Search for the cell housing the specified text and yield its [x, y] center coordinate. 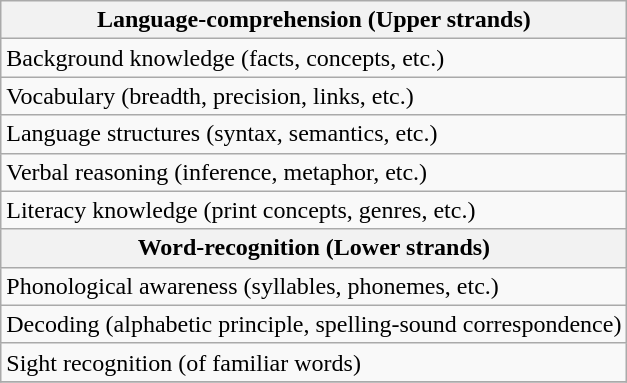
Language structures (syntax, semantics, etc.) [314, 134]
Verbal reasoning (inference, metaphor, etc.) [314, 172]
Decoding (alphabetic principle, spelling-sound correspondence) [314, 324]
Word-recognition (Lower strands) [314, 248]
Language-comprehension (Upper strands) [314, 20]
Background knowledge (facts, concepts, etc.) [314, 58]
Vocabulary (breadth, precision, links, etc.) [314, 96]
Sight recognition (of familiar words) [314, 362]
Phonological awareness (syllables, phonemes, etc.) [314, 286]
Literacy knowledge (print concepts, genres, etc.) [314, 210]
